Detect which cell encompasses the target text, then output its (x, y) center coordinate. 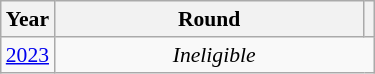
Year (28, 19)
Ineligible (214, 55)
2023 (28, 55)
Round (209, 19)
